Locate the cell with the specified text and output its [X, Y] center coordinate. 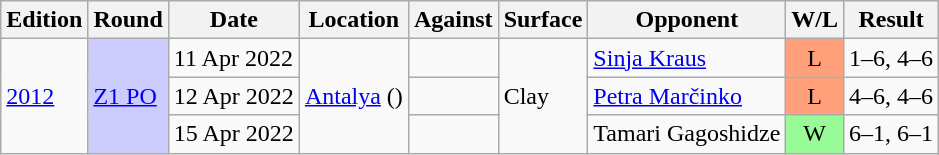
Tamari Gagoshidze [687, 134]
12 Apr 2022 [234, 96]
1–6, 4–6 [892, 58]
Antalya () [354, 96]
Round [128, 20]
15 Apr 2022 [234, 134]
2012 [44, 96]
W [815, 134]
Location [354, 20]
6–1, 6–1 [892, 134]
Opponent [687, 20]
Surface [543, 20]
Petra Marčinko [687, 96]
Result [892, 20]
W/L [815, 20]
Sinja Kraus [687, 58]
Against [453, 20]
Z1 PO [128, 96]
Clay [543, 96]
Date [234, 20]
4–6, 4–6 [892, 96]
Edition [44, 20]
11 Apr 2022 [234, 58]
